Locate the cell with the specified text and output its [x, y] center coordinate. 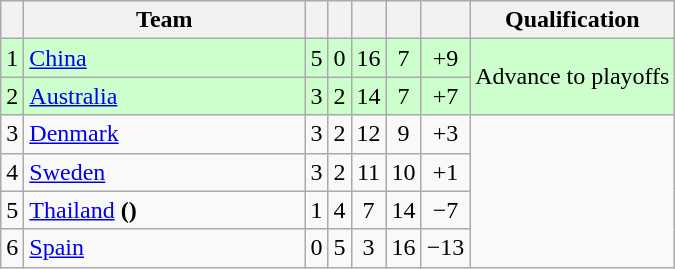
6 [12, 248]
11 [368, 172]
Thailand () [164, 210]
9 [404, 134]
Denmark [164, 134]
+3 [446, 134]
−13 [446, 248]
12 [368, 134]
Spain [164, 248]
China [164, 58]
Advance to playoffs [572, 77]
Team [164, 20]
Sweden [164, 172]
+9 [446, 58]
+7 [446, 96]
Qualification [572, 20]
+1 [446, 172]
Australia [164, 96]
10 [404, 172]
−7 [446, 210]
